Output the [x, y] coordinate of the center of the cell containing the given text.  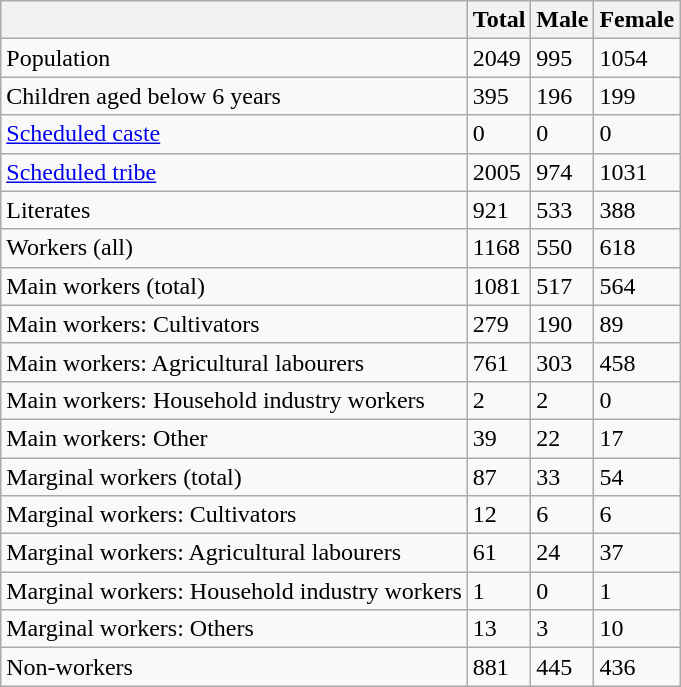
17 [637, 438]
436 [637, 667]
388 [637, 210]
564 [637, 286]
199 [637, 96]
Scheduled caste [234, 134]
921 [499, 210]
Literates [234, 210]
87 [499, 477]
Marginal workers: Household industry workers [234, 591]
89 [637, 324]
Male [562, 20]
196 [562, 96]
54 [637, 477]
618 [637, 248]
517 [562, 286]
1168 [499, 248]
Marginal workers (total) [234, 477]
761 [499, 362]
1081 [499, 286]
303 [562, 362]
995 [562, 58]
Non-workers [234, 667]
10 [637, 629]
24 [562, 553]
22 [562, 438]
Female [637, 20]
Marginal workers: Agricultural labourers [234, 553]
881 [499, 667]
Marginal workers: Others [234, 629]
279 [499, 324]
Workers (all) [234, 248]
550 [562, 248]
395 [499, 96]
1031 [637, 172]
37 [637, 553]
33 [562, 477]
Main workers (total) [234, 286]
Total [499, 20]
458 [637, 362]
39 [499, 438]
Main workers: Cultivators [234, 324]
190 [562, 324]
Main workers: Agricultural labourers [234, 362]
Population [234, 58]
Children aged below 6 years [234, 96]
12 [499, 515]
2005 [499, 172]
13 [499, 629]
Main workers: Other [234, 438]
445 [562, 667]
2049 [499, 58]
Main workers: Household industry workers [234, 400]
3 [562, 629]
974 [562, 172]
1054 [637, 58]
Marginal workers: Cultivators [234, 515]
533 [562, 210]
61 [499, 553]
Scheduled tribe [234, 172]
